Extract the [X, Y] coordinate from the center of the cell holding the provided text.  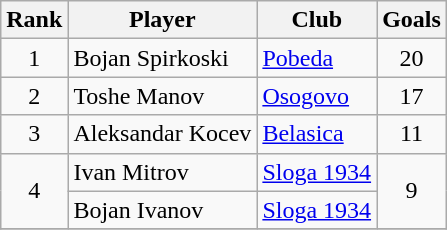
3 [34, 134]
Club [317, 20]
Osogovo [317, 96]
9 [412, 191]
20 [412, 58]
Rank [34, 20]
Toshe Manov [162, 96]
Player [162, 20]
Belasica [317, 134]
Goals [412, 20]
Bojan Ivanov [162, 210]
Ivan Mitrov [162, 172]
1 [34, 58]
17 [412, 96]
2 [34, 96]
Bojan Spirkoski [162, 58]
Aleksandar Kocev [162, 134]
11 [412, 134]
Pobeda [317, 58]
4 [34, 191]
